Locate the cell with the specified text and output its (x, y) center coordinate. 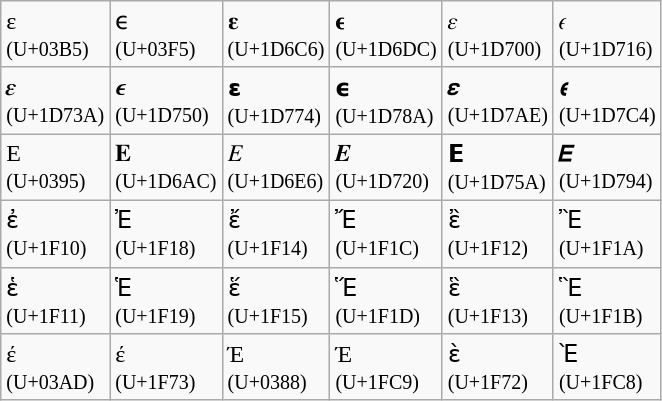
𝞮(U+1D7AE) (498, 100)
ἔ(U+1F14) (276, 234)
έ(U+1F73) (166, 368)
𝚬(U+1D6AC) (166, 168)
Ἐ(U+1F18) (166, 234)
Ἔ(U+1F1C) (386, 234)
ε(U+03B5) (56, 34)
𝜺(U+1D73A) (56, 100)
𝟄(U+1D7C4) (607, 100)
ὲ(U+1F72) (498, 368)
ἕ(U+1F15) (276, 300)
Ἑ(U+1F19) (166, 300)
𝛆(U+1D6C6) (276, 34)
Ε(U+0395) (56, 168)
Έ(U+0388) (276, 368)
𝜀(U+1D700) (498, 34)
Ἒ(U+1F1A) (607, 234)
Ἓ(U+1F1B) (607, 300)
ἐ(U+1F10) (56, 234)
𝝚(U+1D75A) (498, 168)
ἓ(U+1F13) (498, 300)
𝜠(U+1D720) (386, 168)
Ὲ(U+1FC8) (607, 368)
ϵ(U+03F5) (166, 34)
Έ(U+1FC9) (386, 368)
ἑ(U+1F11) (56, 300)
𝛦(U+1D6E6) (276, 168)
𝜖(U+1D716) (607, 34)
𝛜(U+1D6DC) (386, 34)
𝞊(U+1D78A) (386, 100)
ἒ(U+1F12) (498, 234)
𝝐(U+1D750) (166, 100)
έ(U+03AD) (56, 368)
𝝴(U+1D774) (276, 100)
𝞔(U+1D794) (607, 168)
Ἕ(U+1F1D) (386, 300)
